Provide the (X, Y) coordinate of the cell's center where the given text is located.  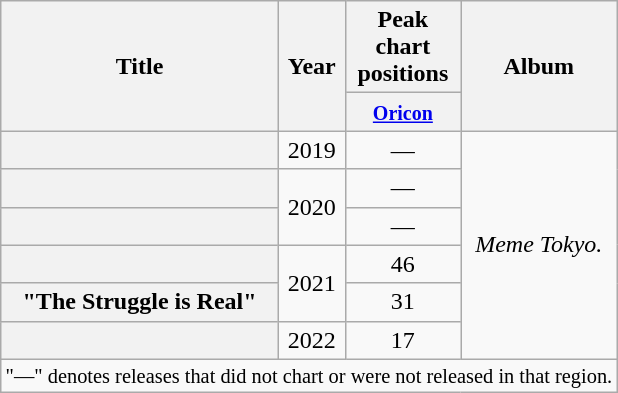
2021 (312, 283)
"—" denotes releases that did not chart or were not released in that region. (309, 376)
Year (312, 66)
Peak chart positions (402, 47)
2020 (312, 207)
"The Struggle is Real" (140, 302)
2022 (312, 340)
Title (140, 66)
Album (538, 66)
Oricon (402, 112)
17 (402, 340)
31 (402, 302)
46 (402, 264)
Meme Tokyo. (538, 245)
2019 (312, 150)
